Return (x, y) of the center of cell containing provided text 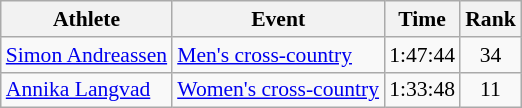
Event (278, 19)
Annika Langvad (86, 90)
1:33:48 (422, 90)
Women's cross-country (278, 90)
Athlete (86, 19)
11 (490, 90)
1:47:44 (422, 55)
34 (490, 55)
Simon Andreassen (86, 55)
Time (422, 19)
Men's cross-country (278, 55)
Rank (490, 19)
